Search for the cell housing the specified text and yield its (X, Y) center coordinate. 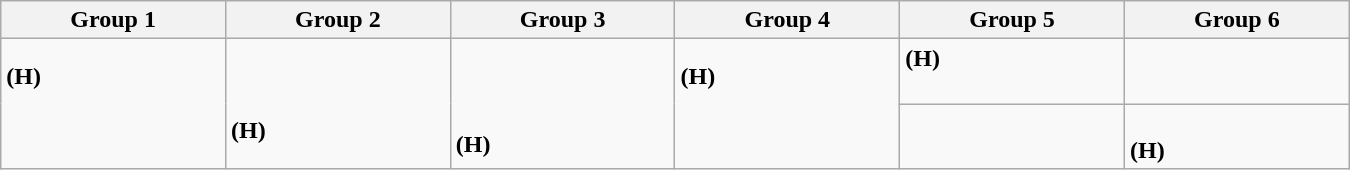
Group 6 (1236, 20)
Group 1 (114, 20)
Group 5 (1012, 20)
Group 4 (788, 20)
Group 2 (338, 20)
Group 3 (562, 20)
